Pinpoint the cell where the given text exists, returning its [x, y] midpoint coordinate. 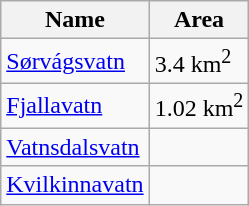
Sørvágsvatn [75, 62]
Vatnsdalsvatn [75, 147]
Kvilkinnavatn [75, 185]
Area [199, 20]
Fjallavatn [75, 106]
Name [75, 20]
3.4 km2 [199, 62]
1.02 km2 [199, 106]
